Determine the (X, Y) coordinate at the center of the cell enclosing the given text.  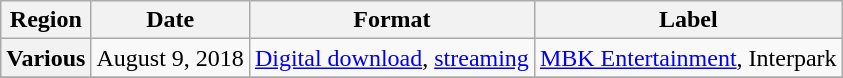
Various (46, 58)
August 9, 2018 (170, 58)
Format (392, 20)
MBK Entertainment, Interpark (688, 58)
Region (46, 20)
Label (688, 20)
Digital download, streaming (392, 58)
Date (170, 20)
